For the text-containing cell, return its midpoint in [X, Y] coordinate format. 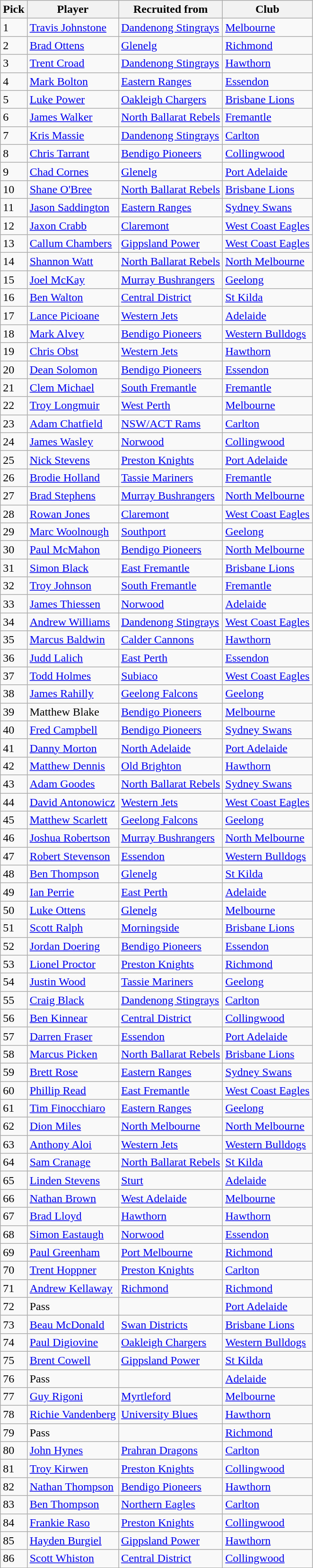
79 [14, 1433]
51 [14, 928]
Clem Michael [73, 388]
Judd Lalich [73, 658]
Matthew Dennis [73, 766]
26 [14, 478]
NSW/ACT Rams [171, 424]
14 [14, 262]
James Rahilly [73, 694]
Southport [171, 532]
1 [14, 27]
43 [14, 784]
Richie Vandenberg [73, 1415]
58 [14, 1054]
Beau McDonald [73, 1324]
39 [14, 712]
Brad Ottens [73, 45]
49 [14, 892]
59 [14, 1072]
57 [14, 1036]
13 [14, 244]
Justin Wood [73, 982]
Paul Digiovine [73, 1342]
17 [14, 316]
Ben Kinnear [73, 1018]
42 [14, 766]
Andrew Kellaway [73, 1288]
24 [14, 442]
Brad Lloyd [73, 1216]
35 [14, 640]
72 [14, 1306]
34 [14, 622]
Nick Stevens [73, 460]
48 [14, 874]
Myrtleford [171, 1397]
Scott Ralph [73, 928]
29 [14, 532]
Adam Chatfield [73, 424]
Adam Goodes [73, 784]
44 [14, 802]
David Antonowicz [73, 802]
Frankie Raso [73, 1523]
Luke Ottens [73, 910]
45 [14, 820]
33 [14, 604]
41 [14, 748]
12 [14, 226]
Chad Cornes [73, 171]
46 [14, 838]
Morningside [171, 928]
60 [14, 1090]
20 [14, 370]
70 [14, 1270]
73 [14, 1324]
85 [14, 1541]
Andrew Williams [73, 622]
Rowan Jones [73, 514]
Shane O'Bree [73, 189]
18 [14, 334]
Joshua Robertson [73, 838]
Nathan Thompson [73, 1487]
69 [14, 1252]
63 [14, 1144]
11 [14, 207]
Marcus Picken [73, 1054]
31 [14, 568]
James Walker [73, 117]
61 [14, 1108]
75 [14, 1360]
10 [14, 189]
West Perth [171, 406]
77 [14, 1397]
Swan Districts [171, 1324]
Lionel Proctor [73, 964]
9 [14, 171]
Phillip Read [73, 1090]
Darren Fraser [73, 1036]
Player [73, 9]
3 [14, 63]
Northern Eagles [171, 1505]
25 [14, 460]
Marcus Baldwin [73, 640]
North Adelaide [171, 748]
University Blues [171, 1415]
Troy Johnson [73, 586]
Fred Campbell [73, 730]
Brodie Holland [73, 478]
Recruited from [171, 9]
Joel McKay [73, 280]
30 [14, 550]
21 [14, 388]
8 [14, 153]
Ian Perrie [73, 892]
65 [14, 1180]
Old Brighton [171, 766]
Luke Power [73, 99]
Danny Morton [73, 748]
Guy Rigoni [73, 1397]
John Hynes [73, 1451]
53 [14, 964]
36 [14, 658]
Shannon Watt [73, 262]
6 [14, 117]
22 [14, 406]
80 [14, 1451]
James Thiessen [73, 604]
Mark Bolton [73, 81]
81 [14, 1469]
7 [14, 135]
86 [14, 1559]
Mark Alvey [73, 334]
27 [14, 496]
2 [14, 45]
66 [14, 1198]
Brett Rose [73, 1072]
38 [14, 694]
52 [14, 946]
68 [14, 1234]
Robert Stevenson [73, 856]
Dean Solomon [73, 370]
Marc Woolnough [73, 532]
Travis Johnstone [73, 27]
28 [14, 514]
23 [14, 424]
Linden Stevens [73, 1180]
Jordan Doering [73, 946]
16 [14, 298]
Hayden Burgiel [73, 1541]
76 [14, 1379]
47 [14, 856]
Jason Saddington [73, 207]
82 [14, 1487]
Kris Massie [73, 135]
Calder Cannons [171, 640]
Jaxon Crabb [73, 226]
Paul Greenham [73, 1252]
Simon Black [73, 568]
Brad Stephens [73, 496]
James Wasley [73, 442]
Lance Picioane [73, 316]
5 [14, 99]
West Adelaide [171, 1198]
Scott Whiston [73, 1559]
Nathan Brown [73, 1198]
Matthew Scarlett [73, 820]
Prahran Dragons [171, 1451]
19 [14, 352]
Tim Finocchiaro [73, 1108]
Callum Chambers [73, 244]
Pick [14, 9]
Subiaco [171, 676]
50 [14, 910]
Sam Cranage [73, 1162]
37 [14, 676]
Troy Kirwen [73, 1469]
Anthony Aloi [73, 1144]
Matthew Blake [73, 712]
62 [14, 1126]
Trent Hoppner [73, 1270]
Club [268, 9]
Todd Holmes [73, 676]
40 [14, 730]
74 [14, 1342]
64 [14, 1162]
Ben Walton [73, 298]
Simon Eastaugh [73, 1234]
84 [14, 1523]
78 [14, 1415]
Troy Longmuir [73, 406]
Sturt [171, 1180]
71 [14, 1288]
15 [14, 280]
83 [14, 1505]
4 [14, 81]
Brent Cowell [73, 1360]
Craig Black [73, 1000]
32 [14, 586]
56 [14, 1018]
Paul McMahon [73, 550]
67 [14, 1216]
55 [14, 1000]
Trent Croad [73, 63]
54 [14, 982]
Chris Tarrant [73, 153]
Dion Miles [73, 1126]
Port Melbourne [171, 1252]
Chris Obst [73, 352]
